Identify which cell holds the provided text, then report its (X, Y) central coordinate. 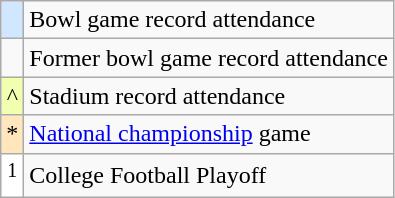
National championship game (209, 134)
Stadium record attendance (209, 96)
* (12, 134)
1 (12, 176)
Former bowl game record attendance (209, 58)
College Football Playoff (209, 176)
Bowl game record attendance (209, 20)
^ (12, 96)
